Return (X, Y) of the center of cell containing provided text 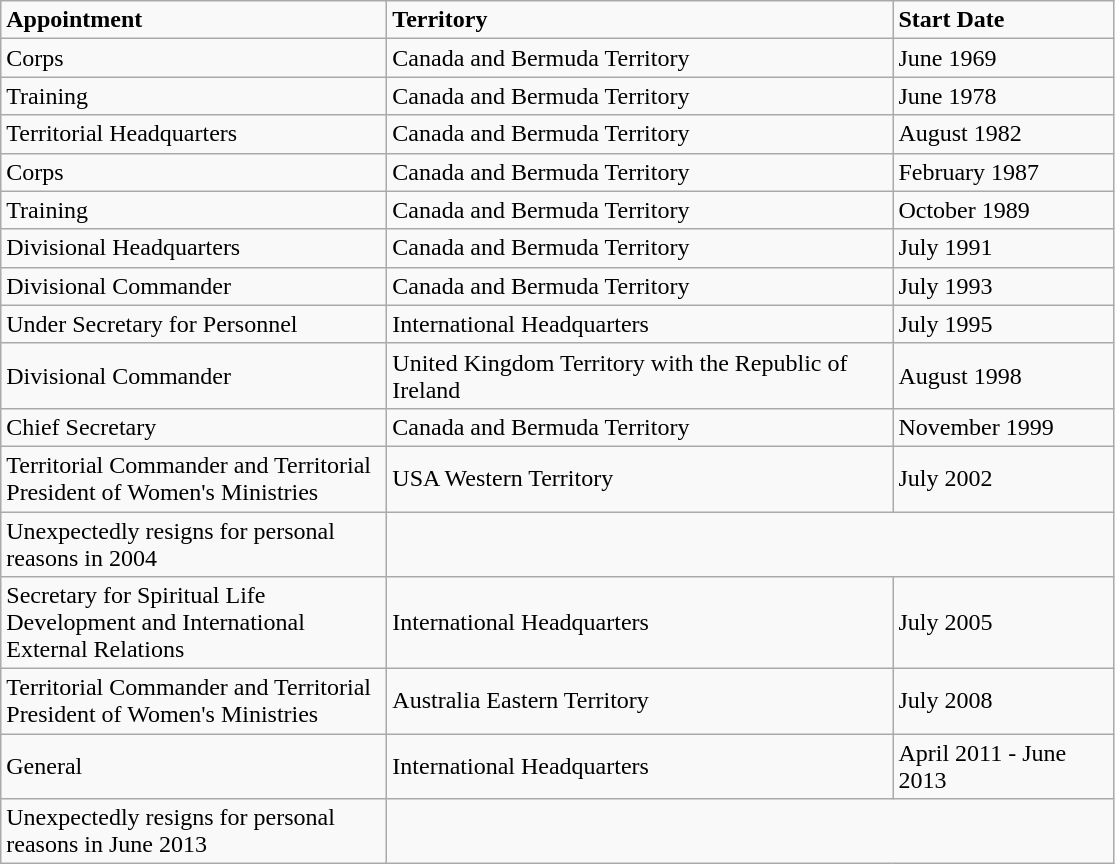
July 1993 (1004, 286)
Unexpectedly resigns for personal reasons in June 2013 (194, 832)
Appointment (194, 20)
United Kingdom Territory with the Republic of Ireland (640, 376)
July 2002 (1004, 478)
November 1999 (1004, 427)
July 2008 (1004, 702)
Territory (640, 20)
Chief Secretary (194, 427)
June 1978 (1004, 96)
Divisional Headquarters (194, 248)
Secretary for Spiritual Life Development and International External Relations (194, 623)
Australia Eastern Territory (640, 702)
Under Secretary for Personnel (194, 324)
August 1982 (1004, 134)
February 1987 (1004, 172)
October 1989 (1004, 210)
July 1991 (1004, 248)
July 1995 (1004, 324)
USA Western Territory (640, 478)
General (194, 766)
April 2011 - June 2013 (1004, 766)
June 1969 (1004, 58)
August 1998 (1004, 376)
July 2005 (1004, 623)
Territorial Headquarters (194, 134)
Start Date (1004, 20)
Unexpectedly resigns for personal reasons in 2004 (194, 544)
